Search for the cell housing the specified text and yield its [X, Y] center coordinate. 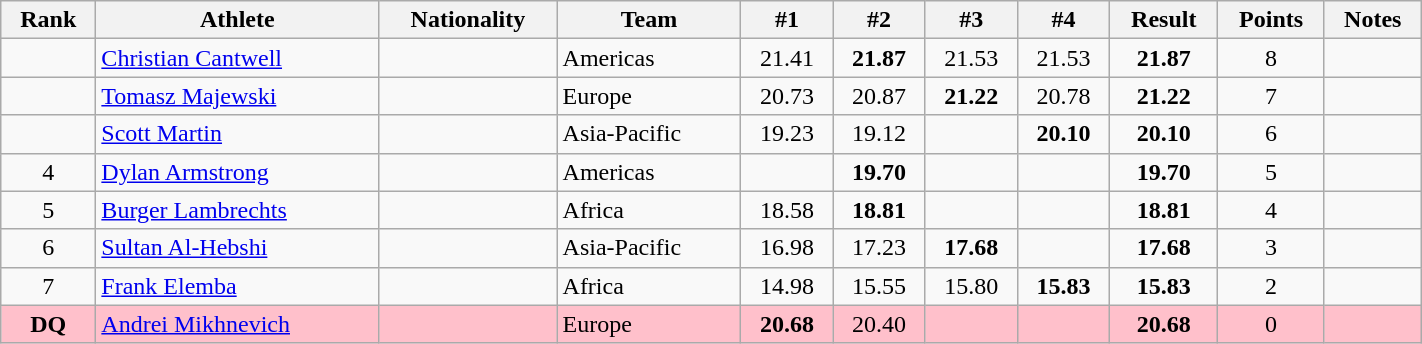
Athlete [238, 20]
14.98 [787, 286]
Andrei Mikhnevich [238, 324]
21.41 [787, 58]
16.98 [787, 248]
8 [1271, 58]
#4 [1063, 20]
#1 [787, 20]
15.80 [971, 286]
Nationality [468, 20]
Frank Elemba [238, 286]
Rank [48, 20]
3 [1271, 248]
15.55 [879, 286]
Sultan Al-Hebshi [238, 248]
Result [1164, 20]
#3 [971, 20]
Tomasz Majewski [238, 96]
2 [1271, 286]
Notes [1372, 20]
Scott Martin [238, 134]
Dylan Armstrong [238, 172]
19.12 [879, 134]
Points [1271, 20]
20.87 [879, 96]
0 [1271, 324]
Christian Cantwell [238, 58]
20.40 [879, 324]
Team [649, 20]
#2 [879, 20]
20.78 [1063, 96]
DQ [48, 324]
17.23 [879, 248]
18.58 [787, 210]
20.73 [787, 96]
19.23 [787, 134]
Burger Lambrechts [238, 210]
